Scan for the cell matching the given text and deliver its (X, Y) coordinate at center. 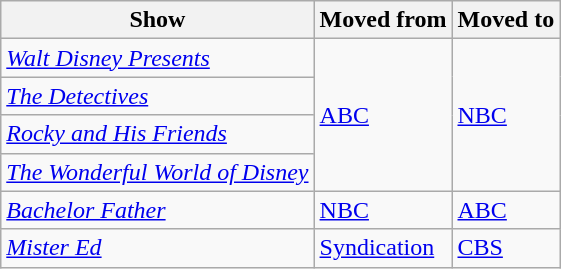
The Wonderful World of Disney (158, 172)
The Detectives (158, 96)
CBS (506, 248)
Walt Disney Presents (158, 58)
Moved from (383, 20)
Show (158, 20)
Mister Ed (158, 248)
Moved to (506, 20)
Bachelor Father (158, 210)
Rocky and His Friends (158, 134)
Syndication (383, 248)
